Return the [X, Y] coordinate for the center point of the cell that contains the specified text.  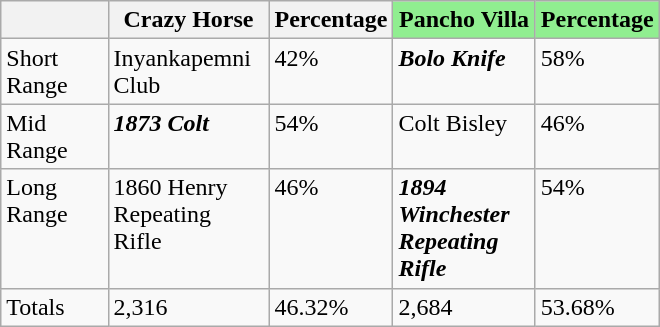
Long Range [54, 228]
1860 Henry Repeating Rifle [188, 228]
Bolo Knife [464, 72]
Totals [54, 307]
46.32% [331, 307]
42% [331, 72]
58% [597, 72]
Short Range [54, 72]
2,684 [464, 307]
Crazy Horse [188, 20]
Inyankapemni Club [188, 72]
1894 Winchester Repeating Rifle [464, 228]
Mid Range [54, 136]
Colt Bisley [464, 136]
1873 Colt [188, 136]
53.68% [597, 307]
2,316 [188, 307]
Pancho Villa [464, 20]
